Find where the given text appears and provide that cell's center as (X, Y) coordinate. 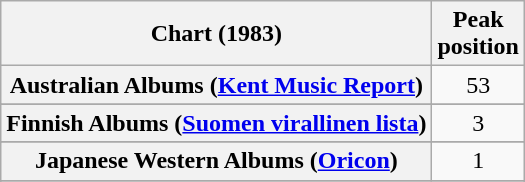
Chart (1983) (216, 34)
1 (478, 161)
Peakposition (478, 34)
3 (478, 123)
Australian Albums (Kent Music Report) (216, 85)
53 (478, 85)
Japanese Western Albums (Oricon) (216, 161)
Finnish Albums (Suomen virallinen lista) (216, 123)
